Extract the [X, Y] coordinate from the center of the cell holding the provided text.  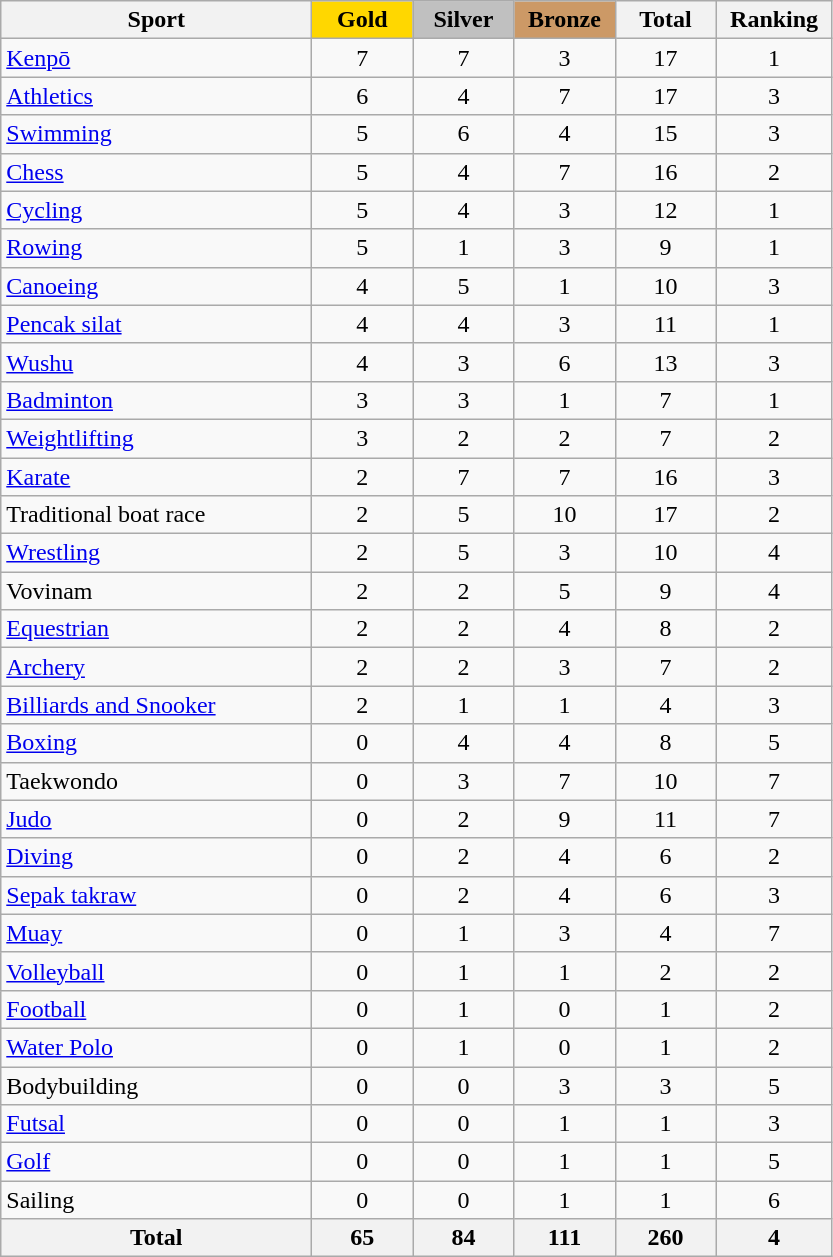
Gold [362, 20]
Bronze [564, 20]
Chess [156, 172]
Water Polo [156, 1047]
Canoeing [156, 286]
Rowing [156, 248]
Wushu [156, 362]
Sailing [156, 1200]
Bodybuilding [156, 1085]
65 [362, 1238]
Weightlifting [156, 438]
Traditional boat race [156, 515]
15 [666, 134]
Billiards and Snooker [156, 705]
Taekwondo [156, 781]
Sport [156, 20]
Futsal [156, 1124]
Cycling [156, 210]
Vovinam [156, 591]
Sepak takraw [156, 895]
Diving [156, 857]
Golf [156, 1162]
Silver [464, 20]
Judo [156, 819]
Athletics [156, 96]
84 [464, 1238]
Karate [156, 477]
Volleyball [156, 971]
Boxing [156, 743]
Ranking [774, 20]
Badminton [156, 400]
Equestrian [156, 629]
Football [156, 1009]
111 [564, 1238]
13 [666, 362]
Wrestling [156, 553]
260 [666, 1238]
Swimming [156, 134]
12 [666, 210]
Muay [156, 933]
Kenpō [156, 58]
Archery [156, 667]
Pencak silat [156, 324]
